Search for the cell housing the specified text and yield its (X, Y) center coordinate. 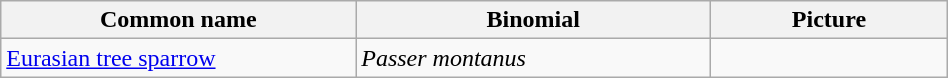
Binomial (534, 20)
Picture (830, 20)
Common name (178, 20)
Passer montanus (534, 58)
Eurasian tree sparrow (178, 58)
